Extract the [X, Y] coordinate from the center of the cell holding the provided text.  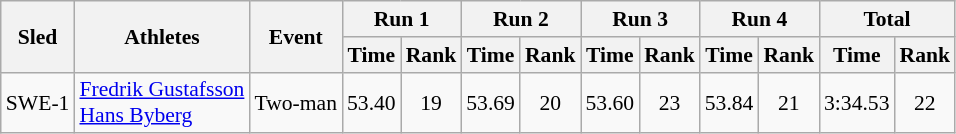
Run 2 [520, 19]
3:34.53 [856, 102]
Sled [38, 36]
23 [670, 102]
Event [296, 36]
Athletes [162, 36]
Run 1 [402, 19]
SWE-1 [38, 102]
Run 3 [640, 19]
19 [432, 102]
22 [924, 102]
Total [887, 19]
20 [550, 102]
Fredrik GustafssonHans Byberg [162, 102]
Two-man [296, 102]
53.69 [490, 102]
53.60 [610, 102]
53.84 [730, 102]
21 [788, 102]
53.40 [372, 102]
Run 4 [760, 19]
